Pinpoint the cell where the given text exists, returning its (x, y) midpoint coordinate. 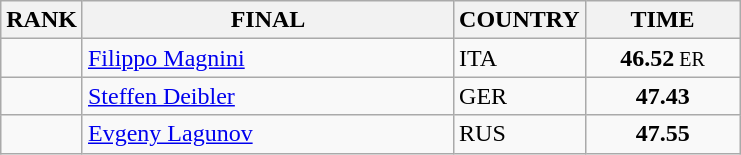
ITA (520, 58)
FINAL (268, 20)
Evgeny Lagunov (268, 134)
47.43 (662, 96)
TIME (662, 20)
Steffen Deibler (268, 96)
46.52 ER (662, 58)
COUNTRY (520, 20)
47.55 (662, 134)
GER (520, 96)
Filippo Magnini (268, 58)
RANK (42, 20)
RUS (520, 134)
